For the text-containing cell, return its midpoint in (X, Y) coordinate format. 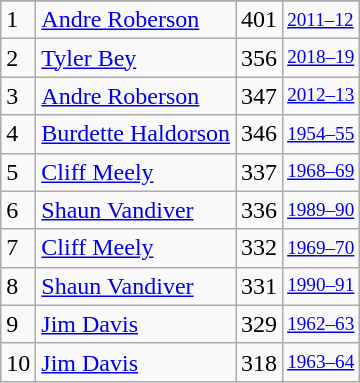
Tyler Bey (136, 58)
1963–64 (321, 362)
337 (260, 172)
10 (18, 362)
336 (260, 210)
1954–55 (321, 134)
7 (18, 248)
8 (18, 286)
356 (260, 58)
1969–70 (321, 248)
2 (18, 58)
1968–69 (321, 172)
6 (18, 210)
1962–63 (321, 324)
Burdette Haldorson (136, 134)
9 (18, 324)
4 (18, 134)
1989–90 (321, 210)
331 (260, 286)
2011–12 (321, 20)
401 (260, 20)
2018–19 (321, 58)
1990–91 (321, 286)
5 (18, 172)
318 (260, 362)
3 (18, 96)
329 (260, 324)
1 (18, 20)
346 (260, 134)
347 (260, 96)
2012–13 (321, 96)
332 (260, 248)
